Output the (X, Y) coordinate of the center of the cell containing the given text.  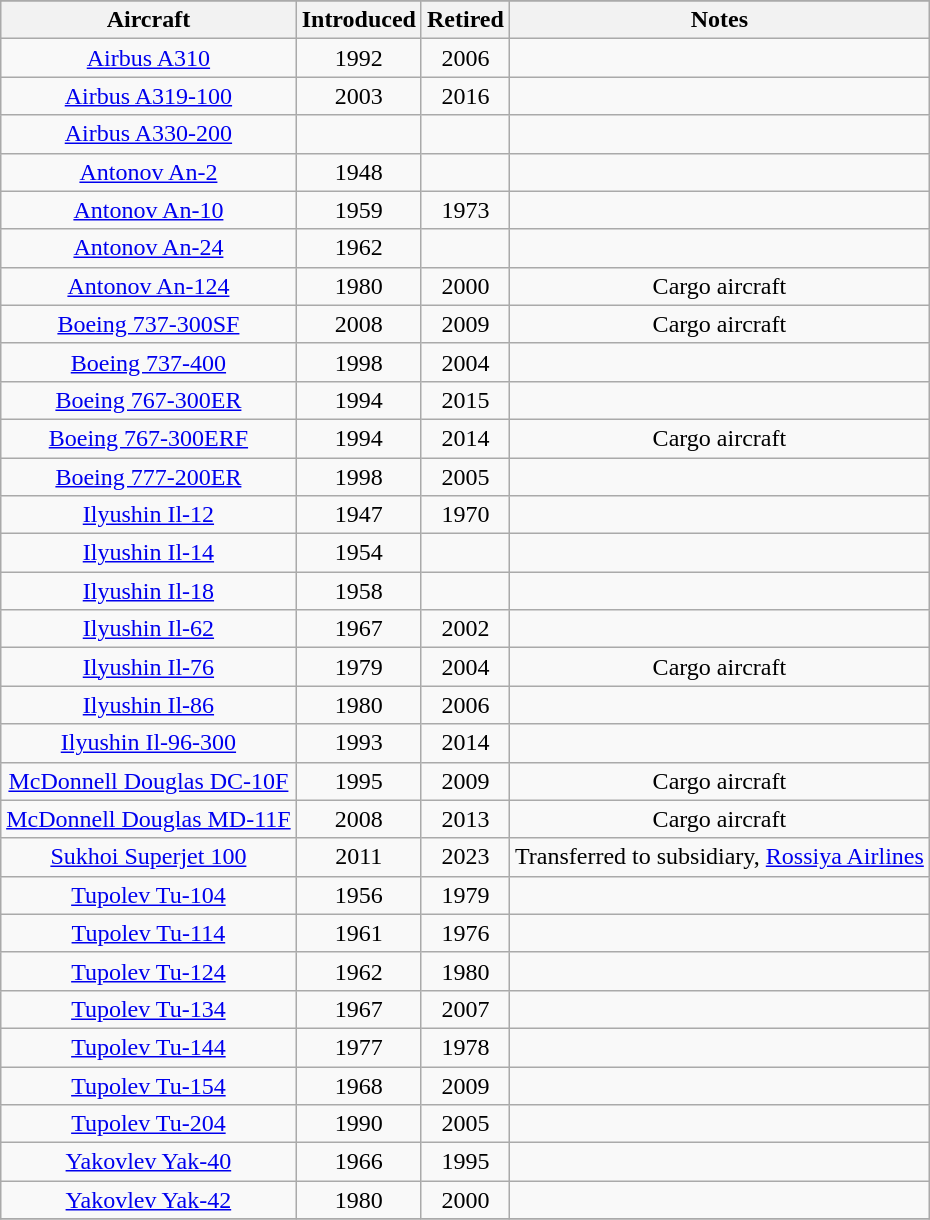
1968 (358, 1085)
1978 (465, 1047)
1954 (358, 553)
2003 (358, 96)
Ilyushin Il-86 (149, 705)
Airbus A319-100 (149, 96)
Boeing 767-300ER (149, 400)
Sukhoi Superjet 100 (149, 857)
Retired (465, 20)
Ilyushin Il-76 (149, 667)
1970 (465, 515)
Ilyushin Il-62 (149, 629)
Tupolev Tu-124 (149, 971)
Antonov An-10 (149, 210)
1956 (358, 895)
1992 (358, 58)
1958 (358, 591)
Tupolev Tu-204 (149, 1124)
Tupolev Tu-154 (149, 1085)
1973 (465, 210)
1961 (358, 933)
2007 (465, 1009)
2023 (465, 857)
Tupolev Tu-104 (149, 895)
Transferred to subsidiary, Rossiya Airlines (719, 857)
1977 (358, 1047)
Boeing 737-300SF (149, 324)
Tupolev Tu-114 (149, 933)
McDonnell Douglas MD-11F (149, 819)
Ilyushin Il-18 (149, 591)
Tupolev Tu-134 (149, 1009)
1947 (358, 515)
Yakovlev Yak-40 (149, 1162)
2016 (465, 96)
1976 (465, 933)
Notes (719, 20)
Boeing 767-300ERF (149, 438)
Airbus A330-200 (149, 134)
Antonov An-24 (149, 248)
Yakovlev Yak-42 (149, 1200)
2002 (465, 629)
Tupolev Tu-144 (149, 1047)
Ilyushin Il-96-300 (149, 743)
2015 (465, 400)
Airbus A310 (149, 58)
Ilyushin Il-12 (149, 515)
1959 (358, 210)
McDonnell Douglas DC-10F (149, 781)
Antonov An-2 (149, 172)
Aircraft (149, 20)
1993 (358, 743)
Antonov An-124 (149, 286)
1990 (358, 1124)
2013 (465, 819)
Introduced (358, 20)
Boeing 737-400 (149, 362)
1948 (358, 172)
Boeing 777-200ER (149, 477)
Ilyushin Il-14 (149, 553)
1966 (358, 1162)
2011 (358, 857)
